Return (X, Y) of the center of cell containing provided text 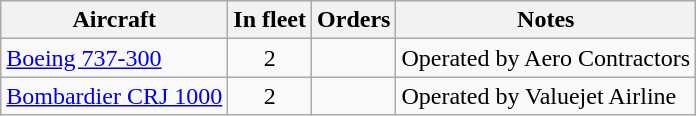
Notes (546, 20)
Operated by Valuejet Airline (546, 96)
Orders (354, 20)
Bombardier CRJ 1000 (114, 96)
Operated by Aero Contractors (546, 58)
Boeing 737-300 (114, 58)
In fleet (270, 20)
Aircraft (114, 20)
